Output the (X, Y) coordinate of the center of the cell containing the given text.  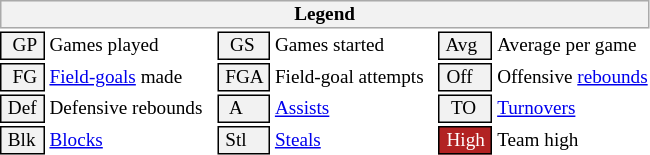
Avg (466, 46)
Turnovers (573, 108)
Off (466, 77)
GP (22, 46)
Assists (354, 108)
Offensive rebounds (573, 77)
Team high (573, 140)
TO (466, 108)
A (244, 108)
Def (22, 108)
Field-goals made (131, 77)
Defensive rebounds (131, 108)
High (466, 140)
Legend (324, 14)
Games started (354, 46)
Games played (131, 46)
Blocks (131, 140)
Steals (354, 140)
FG (22, 77)
FGA (244, 77)
GS (244, 46)
Average per game (573, 46)
Blk (22, 140)
Stl (244, 140)
Field-goal attempts (354, 77)
